Return [x, y] of the center of cell containing provided text 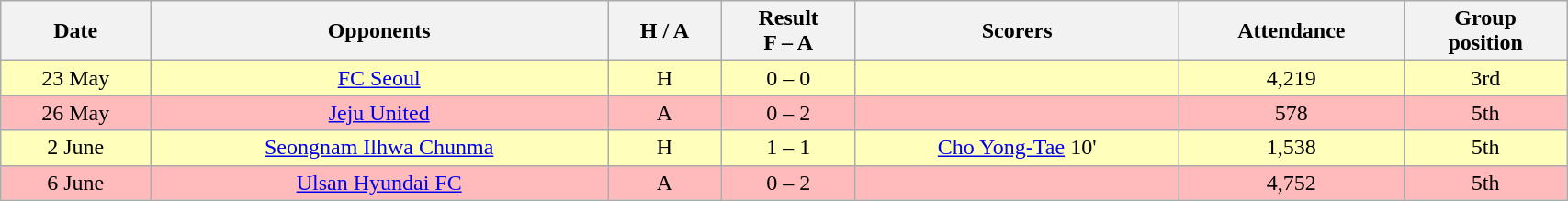
Attendance [1292, 31]
Cho Yong-Tae 10' [1017, 148]
4,219 [1292, 78]
578 [1292, 113]
H / A [665, 31]
1 – 1 [788, 148]
4,752 [1292, 183]
26 May [75, 113]
6 June [75, 183]
Seongnam Ilhwa Chunma [379, 148]
Scorers [1017, 31]
23 May [75, 78]
Date [75, 31]
0 – 0 [788, 78]
Opponents [379, 31]
ResultF – A [788, 31]
Groupposition [1486, 31]
1,538 [1292, 148]
Jeju United [379, 113]
2 June [75, 148]
3rd [1486, 78]
FC Seoul [379, 78]
Ulsan Hyundai FC [379, 183]
